Scan for the cell matching the given text and deliver its [X, Y] coordinate at center. 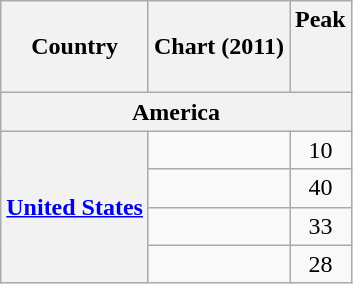
Country [75, 47]
Chart (2011) [218, 47]
America [176, 112]
28 [321, 264]
33 [321, 226]
10 [321, 150]
40 [321, 188]
Peak [321, 47]
United States [75, 207]
